Capture the cell that displays the provided text and extract its [x, y] central coordinate. 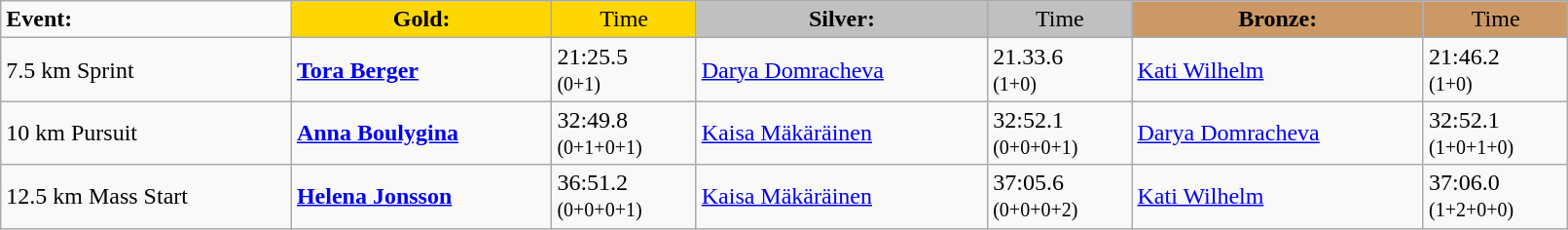
37:06.0(1+2+0+0) [1495, 197]
7.5 km Sprint [146, 70]
32:52.1(0+0+0+1) [1060, 133]
Silver: [841, 19]
Helena Jonsson [421, 197]
Tora Berger [421, 70]
21:46.2(1+0) [1495, 70]
21.33.6(1+0) [1060, 70]
21:25.5(0+1) [624, 70]
Gold: [421, 19]
10 km Pursuit [146, 133]
Bronze: [1277, 19]
37:05.6(0+0+0+2) [1060, 197]
Event: [146, 19]
36:51.2(0+0+0+1) [624, 197]
32:49.8(0+1+0+1) [624, 133]
Anna Boulygina [421, 133]
32:52.1(1+0+1+0) [1495, 133]
12.5 km Mass Start [146, 197]
